Determine the (x, y) coordinate at the center of the cell enclosing the given text.  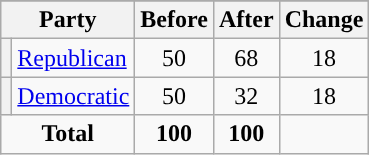
Democratic (74, 96)
Total (68, 134)
Republican (74, 58)
Before (174, 20)
Party (68, 20)
After (246, 20)
Change (324, 20)
32 (246, 96)
68 (246, 58)
